Provide the [x, y] coordinate of the cell's center where the given text is located.  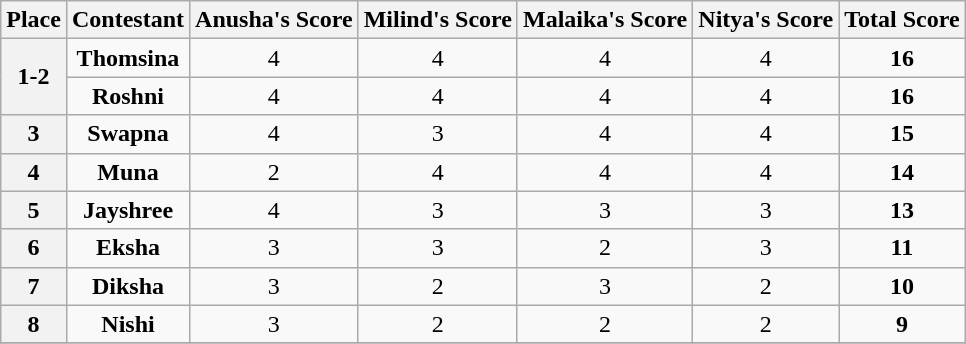
Malaika's Score [604, 20]
Anusha's Score [274, 20]
Eksha [128, 248]
5 [34, 210]
Thomsina [128, 58]
9 [902, 324]
10 [902, 286]
1-2 [34, 77]
11 [902, 248]
15 [902, 134]
Nitya's Score [766, 20]
Milind's Score [438, 20]
6 [34, 248]
Nishi [128, 324]
14 [902, 172]
Diksha [128, 286]
Contestant [128, 20]
Muna [128, 172]
Jayshree [128, 210]
8 [34, 324]
Place [34, 20]
Total Score [902, 20]
13 [902, 210]
Swapna [128, 134]
Roshni [128, 96]
7 [34, 286]
